For the text-containing cell, return its midpoint in [X, Y] coordinate format. 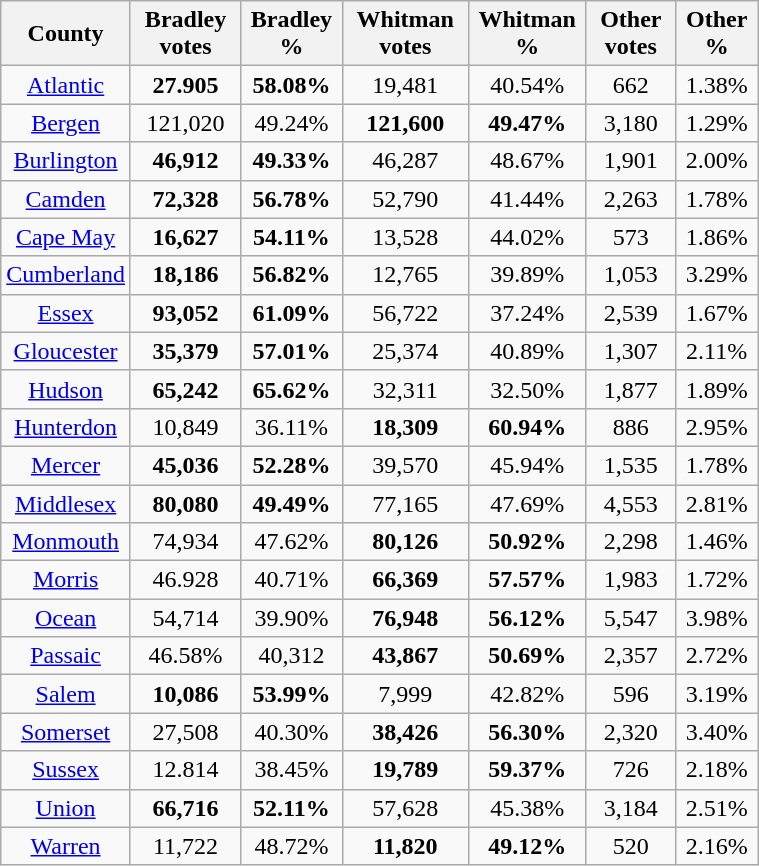
2.51% [717, 808]
2,357 [631, 656]
52,790 [405, 199]
2,539 [631, 313]
40.89% [527, 351]
76,948 [405, 618]
2.16% [717, 846]
Gloucester [66, 351]
41.44% [527, 199]
47.69% [527, 503]
72,328 [185, 199]
93,052 [185, 313]
49.12% [527, 846]
80,126 [405, 542]
43,867 [405, 656]
13,528 [405, 237]
19,789 [405, 770]
Bergen [66, 123]
Mercer [66, 465]
56.12% [527, 618]
4,553 [631, 503]
Whitman % [527, 34]
3.98% [717, 618]
40,312 [292, 656]
56.82% [292, 275]
46,912 [185, 161]
45,036 [185, 465]
57.01% [292, 351]
50.69% [527, 656]
48.72% [292, 846]
40.71% [292, 580]
1,053 [631, 275]
Atlantic [66, 85]
47.62% [292, 542]
12,765 [405, 275]
Warren [66, 846]
1.29% [717, 123]
49.33% [292, 161]
5,547 [631, 618]
Other votes [631, 34]
7,999 [405, 694]
Middlesex [66, 503]
57,628 [405, 808]
57.57% [527, 580]
3.40% [717, 732]
3,180 [631, 123]
1.46% [717, 542]
121,020 [185, 123]
38,426 [405, 732]
45.38% [527, 808]
49.24% [292, 123]
46.928 [185, 580]
27,508 [185, 732]
56.78% [292, 199]
1.72% [717, 580]
11,722 [185, 846]
54.11% [292, 237]
32.50% [527, 389]
Ocean [66, 618]
60.94% [527, 427]
61.09% [292, 313]
3,184 [631, 808]
12.814 [185, 770]
46,287 [405, 161]
County [66, 34]
2.18% [717, 770]
1,535 [631, 465]
596 [631, 694]
18,186 [185, 275]
10,849 [185, 427]
39.90% [292, 618]
Somerset [66, 732]
18,309 [405, 427]
1.38% [717, 85]
25,374 [405, 351]
59.37% [527, 770]
Hudson [66, 389]
Morris [66, 580]
1,877 [631, 389]
2,263 [631, 199]
2.72% [717, 656]
2.95% [717, 427]
Bradley % [292, 34]
27.905 [185, 85]
726 [631, 770]
1,983 [631, 580]
Cumberland [66, 275]
49.47% [527, 123]
Essex [66, 313]
35,379 [185, 351]
19,481 [405, 85]
74,934 [185, 542]
2.00% [717, 161]
10,086 [185, 694]
46.58% [185, 656]
37.24% [527, 313]
40.54% [527, 85]
77,165 [405, 503]
54,714 [185, 618]
Passaic [66, 656]
38.45% [292, 770]
520 [631, 846]
52.28% [292, 465]
Cape May [66, 237]
Monmouth [66, 542]
Union [66, 808]
Camden [66, 199]
11,820 [405, 846]
16,627 [185, 237]
3.29% [717, 275]
80,080 [185, 503]
66,369 [405, 580]
39,570 [405, 465]
Other % [717, 34]
39.89% [527, 275]
2.81% [717, 503]
52.11% [292, 808]
50.92% [527, 542]
56.30% [527, 732]
65,242 [185, 389]
121,600 [405, 123]
573 [631, 237]
48.67% [527, 161]
32,311 [405, 389]
2.11% [717, 351]
662 [631, 85]
1.67% [717, 313]
Whitman votes [405, 34]
66,716 [185, 808]
2,320 [631, 732]
1.86% [717, 237]
49.49% [292, 503]
1,307 [631, 351]
40.30% [292, 732]
1.89% [717, 389]
Salem [66, 694]
3.19% [717, 694]
36.11% [292, 427]
58.08% [292, 85]
42.82% [527, 694]
Bradley votes [185, 34]
2,298 [631, 542]
Hunterdon [66, 427]
Burlington [66, 161]
Sussex [66, 770]
45.94% [527, 465]
1,901 [631, 161]
53.99% [292, 694]
56,722 [405, 313]
44.02% [527, 237]
886 [631, 427]
65.62% [292, 389]
